Output the [x, y] coordinate of the center of the cell containing the given text.  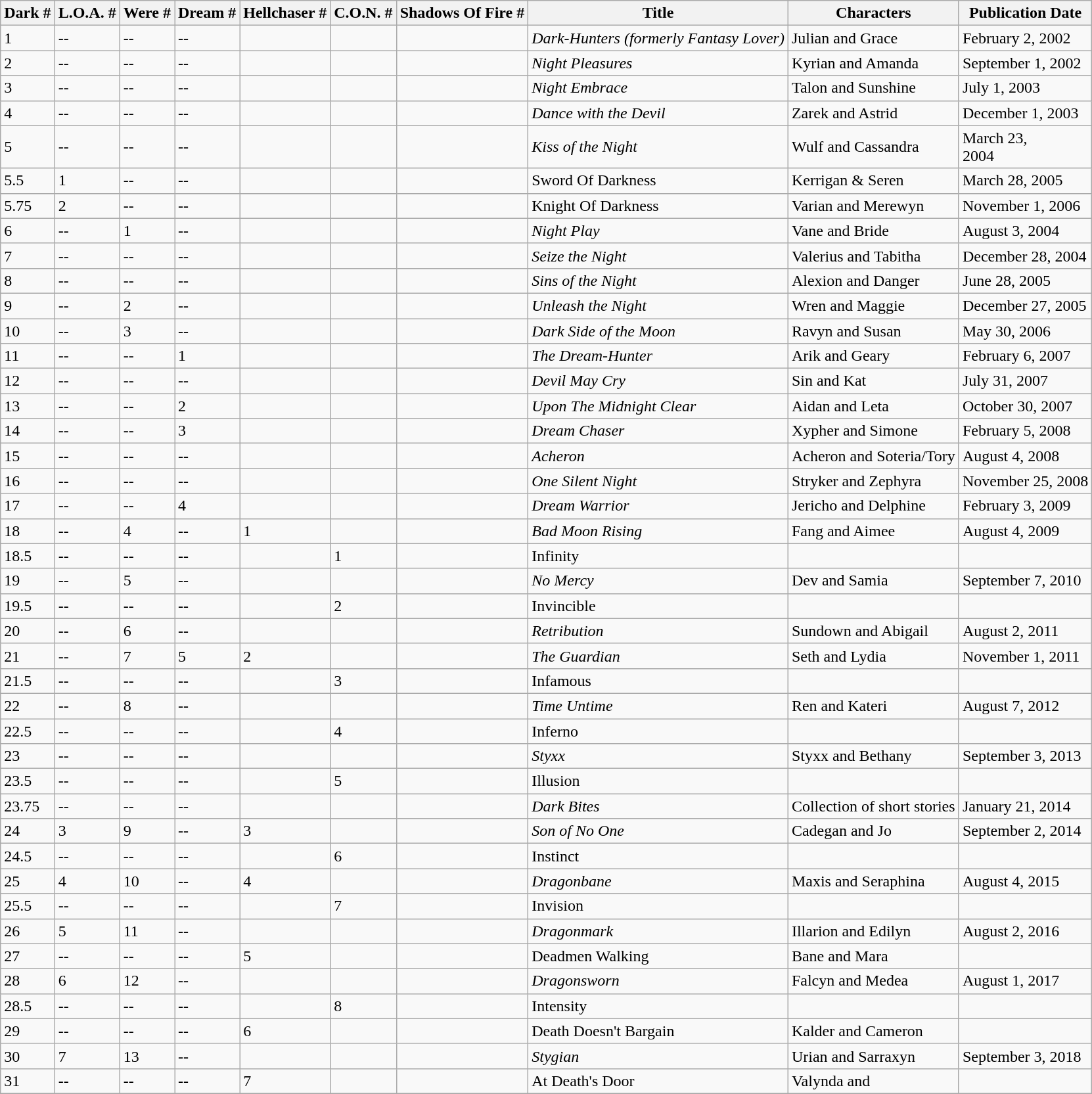
24 [28, 831]
L.O.A. # [87, 13]
25.5 [28, 906]
At Death's Door [658, 1081]
Stryker and Zephyra [873, 481]
Aidan and Leta [873, 406]
Falcyn and Medea [873, 981]
November 1, 2006 [1025, 206]
Valynda and [873, 1081]
Zarek and Astrid [873, 113]
December 27, 2005 [1025, 306]
Invision [658, 906]
20 [28, 631]
31 [28, 1081]
January 21, 2014 [1025, 806]
August 2, 2011 [1025, 631]
March 23,2004 [1025, 147]
Night Play [658, 231]
July 31, 2007 [1025, 381]
Urian and Sarraxyn [873, 1056]
February 5, 2008 [1025, 431]
August 7, 2012 [1025, 706]
Cadegan and Jo [873, 831]
September 3, 2018 [1025, 1056]
Arik and Geary [873, 356]
The Guardian [658, 656]
Kerrigan & Seren [873, 181]
14 [28, 431]
November 1, 2011 [1025, 656]
August 4, 2015 [1025, 881]
The Dream-Hunter [658, 356]
August 1, 2017 [1025, 981]
Julian and Grace [873, 38]
25 [28, 881]
Dream Warrior [658, 506]
Hellchaser # [285, 13]
Varian and Merewyn [873, 206]
Vane and Bride [873, 231]
November 25, 2008 [1025, 481]
24.5 [28, 856]
Collection of short stories [873, 806]
Retribution [658, 631]
Kalder and Cameron [873, 1031]
Title [658, 13]
July 1, 2003 [1025, 88]
Dark # [28, 13]
Infinity [658, 556]
Wulf and Cassandra [873, 147]
C.O.N. # [363, 13]
22 [28, 706]
Bane and Mara [873, 956]
No Mercy [658, 581]
18 [28, 531]
Publication Date [1025, 13]
Dragonbane [658, 881]
Infamous [658, 681]
February 6, 2007 [1025, 356]
Deadmen Walking [658, 956]
Kiss of the Night [658, 147]
Dev and Samia [873, 581]
Unleash the Night [658, 306]
30 [28, 1056]
28.5 [28, 1006]
Ravyn and Susan [873, 330]
Acheron [658, 456]
Stygian [658, 1056]
August 4, 2008 [1025, 456]
August 3, 2004 [1025, 231]
Dragonsworn [658, 981]
17 [28, 506]
Dance with the Devil [658, 113]
Illarion and Edilyn [873, 931]
Son of No One [658, 831]
Devil May Cry [658, 381]
Acheron and Soteria/Tory [873, 456]
September 2, 2014 [1025, 831]
September 7, 2010 [1025, 581]
September 1, 2002 [1025, 63]
Dark Bites [658, 806]
Wren and Maggie [873, 306]
Upon The Midnight Clear [658, 406]
March 28, 2005 [1025, 181]
Illusion [658, 781]
27 [28, 956]
23.5 [28, 781]
Styxx and Bethany [873, 756]
Seth and Lydia [873, 656]
22.5 [28, 731]
18.5 [28, 556]
Ren and Kateri [873, 706]
Knight Of Darkness [658, 206]
Were # [147, 13]
19 [28, 581]
21.5 [28, 681]
August 4, 2009 [1025, 531]
Jericho and Delphine [873, 506]
Kyrian and Amanda [873, 63]
December 28, 2004 [1025, 256]
23.75 [28, 806]
Sundown and Abigail [873, 631]
Instinct [658, 856]
Night Embrace [658, 88]
Intensity [658, 1006]
Talon and Sunshine [873, 88]
Dragonmark [658, 931]
15 [28, 456]
Dream Chaser [658, 431]
Night Pleasures [658, 63]
Death Doesn't Bargain [658, 1031]
23 [28, 756]
September 3, 2013 [1025, 756]
Styxx [658, 756]
Sins of the Night [658, 281]
Valerius and Tabitha [873, 256]
Maxis and Seraphina [873, 881]
5.75 [28, 206]
Shadows Of Fire # [463, 13]
February 3, 2009 [1025, 506]
Time Untime [658, 706]
Dream # [208, 13]
Xypher and Simone [873, 431]
5.5 [28, 181]
December 1, 2003 [1025, 113]
Alexion and Danger [873, 281]
29 [28, 1031]
February 2, 2002 [1025, 38]
Inferno [658, 731]
28 [28, 981]
Dark-Hunters (formerly Fantasy Lover) [658, 38]
Seize the Night [658, 256]
Bad Moon Rising [658, 531]
Sin and Kat [873, 381]
16 [28, 481]
One Silent Night [658, 481]
October 30, 2007 [1025, 406]
June 28, 2005 [1025, 281]
Invincible [658, 606]
May 30, 2006 [1025, 330]
21 [28, 656]
Fang and Aimee [873, 531]
26 [28, 931]
Sword Of Darkness [658, 181]
19.5 [28, 606]
August 2, 2016 [1025, 931]
Characters [873, 13]
Dark Side of the Moon [658, 330]
